Determine the [X, Y] coordinate at the center of the cell enclosing the given text.  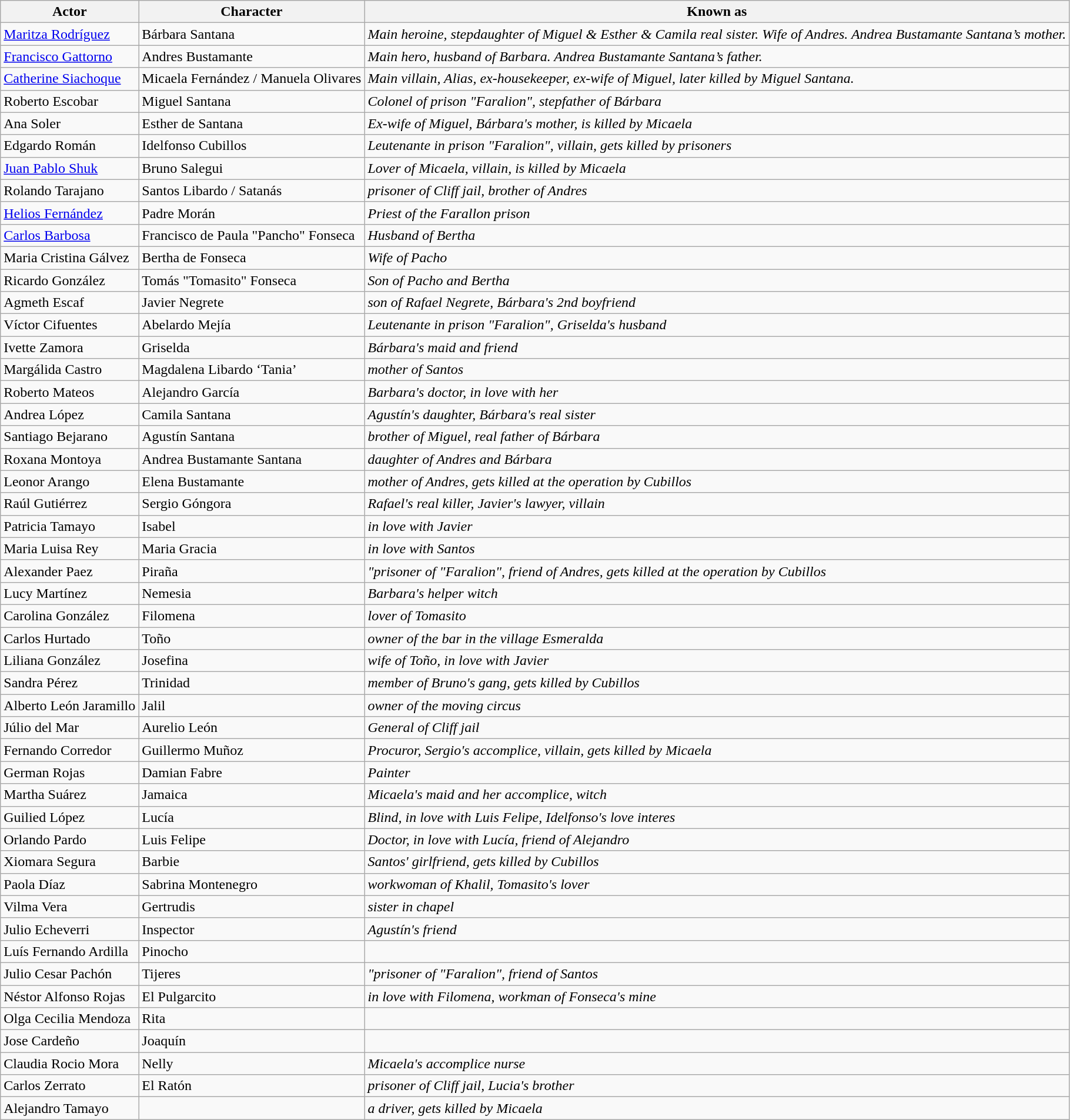
Sabrina Montenegro [252, 884]
brother of Miguel, real father of Bárbara [717, 437]
Claudia Rocio Mora [69, 1064]
Raúl Gutiérrez [69, 504]
Leutenante in prison "Faralion", villain, gets killed by prisoners [717, 146]
Guilied López [69, 817]
prisoner of Cliff jail, Lucia's brother [717, 1086]
Actor [69, 12]
in love with Santos [717, 549]
German Rojas [69, 773]
Josefina [252, 661]
Known as [717, 12]
Lucy Martínez [69, 593]
Bárbara's maid and friend [717, 347]
Griselda [252, 347]
Magdalena Libardo ‘Tania’ [252, 370]
El Ratón [252, 1086]
Francisco de Paula "Pancho" Fonseca [252, 235]
Andrea Bustamante Santana [252, 459]
Juan Pablo Shuk [69, 168]
El Pulgarcito [252, 997]
Colonel of prison "Faralion", stepfather of Bárbara [717, 101]
workwoman of Khalil, Tomasito's lover [717, 884]
Husband of Bertha [717, 235]
Santos Libardo / Satanás [252, 190]
Julio Echeverri [69, 929]
Procuror, Sergio's accomplice, villain, gets killed by Micaela [717, 750]
Bárbara Santana [252, 34]
Alberto León Jaramillo [69, 706]
Lover of Micaela, villain, is killed by Micaela [717, 168]
Toño [252, 638]
mother of Andres, gets killed at the operation by Cubillos [717, 482]
Alexander Paez [69, 571]
a driver, gets killed by Micaela [717, 1108]
wife of Toño, in love with Javier [717, 661]
Santos' girlfriend, gets killed by Cubillos [717, 862]
Rita [252, 1019]
Isabel [252, 526]
Damian Fabre [252, 773]
Agustín's daughter, Bárbara's real sister [717, 414]
Doctor, in love with Lucía, friend of Alejandro [717, 840]
Maria Luisa Rey [69, 549]
Roberto Escobar [69, 101]
Víctor Cifuentes [69, 325]
daughter of Andres and Bárbara [717, 459]
lover of Tomasito [717, 616]
Barbie [252, 862]
Gertrudis [252, 907]
Idelfonso Cubillos [252, 146]
Andrea López [69, 414]
Margálida Castro [69, 370]
Roberto Mateos [69, 392]
Maria Gracia [252, 549]
Main heroine, stepdaughter of Miguel & Esther & Camila real sister. Wife of Andres. Andrea Bustamante Santana’s mother. [717, 34]
owner of the moving circus [717, 706]
Santiago Bejarano [69, 437]
Nelly [252, 1064]
Esther de Santana [252, 123]
Luis Felipe [252, 840]
Carlos Hurtado [69, 638]
Néstor Alfonso Rojas [69, 997]
Lucía [252, 817]
Liliana González [69, 661]
Rolando Tarajano [69, 190]
Agustín's friend [717, 929]
Aurelio León [252, 728]
Painter [717, 773]
Luís Fernando Ardilla [69, 951]
Carolina González [69, 616]
Agustín Santana [252, 437]
Helios Fernández [69, 213]
Vilma Vera [69, 907]
"prisoner of "Faralion", friend of Andres, gets killed at the operation by Cubillos [717, 571]
Fernando Corredor [69, 750]
Roxana Montoya [69, 459]
Edgardo Román [69, 146]
Tomás "Tomasito" Fonseca [252, 280]
Priest of the Farallon prison [717, 213]
Wife of Pacho [717, 258]
Ex-wife of Miguel, Bárbara's mother, is killed by Micaela [717, 123]
Piraña [252, 571]
Martha Suárez [69, 795]
Ana Soler [69, 123]
Barbara's helper witch [717, 593]
mother of Santos [717, 370]
Micaela's accomplice nurse [717, 1064]
Jalil [252, 706]
Pinocho [252, 951]
Ivette Zamora [69, 347]
Main villain, Alias, ex-housekeeper, ex-wife of Miguel, later killed by Miguel Santana. [717, 79]
Júlio del Mar [69, 728]
owner of the bar in the village Esmeralda [717, 638]
Xiomara Segura [69, 862]
Blind, in love with Luis Felipe, Idelfonso's love interes [717, 817]
Joaquín [252, 1041]
Elena Bustamante [252, 482]
Tijeres [252, 974]
Francisco Gattorno [69, 56]
Sandra Pérez [69, 683]
Sergio Góngora [252, 504]
Maria Cristina Gálvez [69, 258]
Abelardo Mejía [252, 325]
Micaela's maid and her accomplice, witch [717, 795]
Jose Cardeño [69, 1041]
member of Bruno's gang, gets killed by Cubillos [717, 683]
Agmeth Escaf [69, 303]
Paola Díaz [69, 884]
Leutenante in prison "Faralion", Griselda's husband [717, 325]
sister in chapel [717, 907]
Camila Santana [252, 414]
Carlos Zerrato [69, 1086]
son of Rafael Negrete, Bárbara's 2nd boyfriend [717, 303]
Orlando Pardo [69, 840]
Padre Morán [252, 213]
Andres Bustamante [252, 56]
Bertha de Fonseca [252, 258]
Carlos Barbosa [69, 235]
Ricardo González [69, 280]
Character [252, 12]
Miguel Santana [252, 101]
Javier Negrete [252, 303]
Barbara's doctor, in love with her [717, 392]
Trinidad [252, 683]
Maritza Rodríguez [69, 34]
Main hero, husband of Barbara. Andrea Bustamante Santana’s father. [717, 56]
Alejandro Tamayo [69, 1108]
in love with Javier [717, 526]
Inspector [252, 929]
"prisoner of "Faralion", friend of Santos [717, 974]
Catherine Siachoque [69, 79]
General of Cliff jail [717, 728]
Alejandro García [252, 392]
Guillermo Muñoz [252, 750]
Julio Cesar Pachón [69, 974]
in love with Filomena, workman of Fonseca's mine [717, 997]
Patricia Tamayo [69, 526]
Olga Cecilia Mendoza [69, 1019]
Nemesia [252, 593]
prisoner of Cliff jail, brother of Andres [717, 190]
Bruno Salegui [252, 168]
Rafael's real killer, Javier's lawyer, villain [717, 504]
Jamaica [252, 795]
Filomena [252, 616]
Leonor Arango [69, 482]
Son of Pacho and Bertha [717, 280]
Micaela Fernández / Manuela Olivares [252, 79]
